Provide the [X, Y] coordinate of the cell's center where the given text is located.  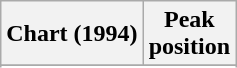
Chart (1994) [72, 34]
Peakposition [189, 34]
